Return the [x, y] coordinate for the center point of the cell that contains the specified text.  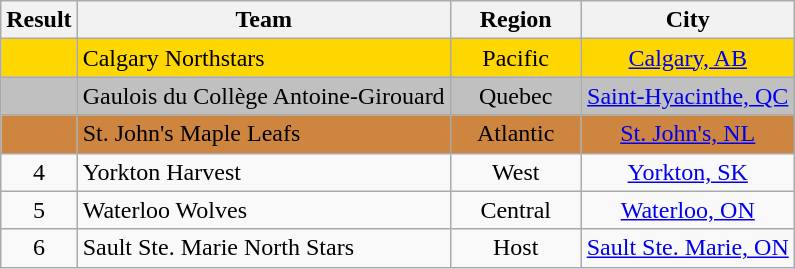
Sault Ste. Marie, ON [688, 248]
4 [39, 172]
Calgary, AB [688, 58]
Gaulois du Collège Antoine-Girouard [264, 96]
West [516, 172]
St. John's Maple Leafs [264, 134]
Waterloo, ON [688, 210]
Quebec [516, 96]
Central [516, 210]
6 [39, 248]
Yorkton, SK [688, 172]
5 [39, 210]
Region [516, 20]
City [688, 20]
Team [264, 20]
Result [39, 20]
Calgary Northstars [264, 58]
Yorkton Harvest [264, 172]
Saint-Hyacinthe, QC [688, 96]
Host [516, 248]
Sault Ste. Marie North Stars [264, 248]
Waterloo Wolves [264, 210]
St. John's, NL [688, 134]
Atlantic [516, 134]
Pacific [516, 58]
